Detect which cell encompasses the target text, then output its [X, Y] center coordinate. 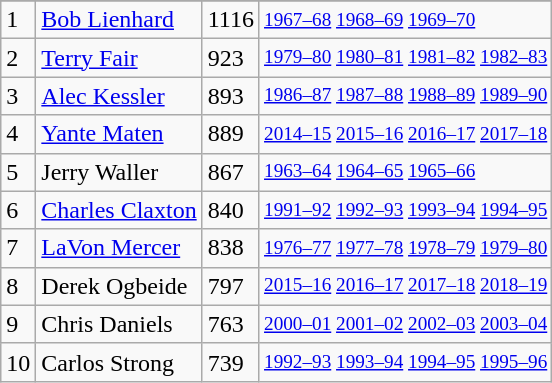
2015–16 2016–17 2017–18 2018–19 [405, 286]
Jerry Waller [119, 172]
LaVon Mercer [119, 248]
Terry Fair [119, 58]
923 [230, 58]
2000–01 2001–02 2002–03 2003–04 [405, 324]
8 [18, 286]
1967–68 1968–69 1969–70 [405, 20]
Yante Maten [119, 134]
2014–15 2015–16 2016–17 2017–18 [405, 134]
Bob Lienhard [119, 20]
4 [18, 134]
838 [230, 248]
1979–80 1980–81 1981–82 1982–83 [405, 58]
1992–93 1993–94 1994–95 1995–96 [405, 362]
1 [18, 20]
Chris Daniels [119, 324]
840 [230, 210]
797 [230, 286]
Derek Ogbeide [119, 286]
1116 [230, 20]
2 [18, 58]
1963–64 1964–65 1965–66 [405, 172]
1991–92 1992–93 1993–94 1994–95 [405, 210]
867 [230, 172]
1986–87 1987–88 1988–89 1989–90 [405, 96]
893 [230, 96]
Alec Kessler [119, 96]
739 [230, 362]
7 [18, 248]
6 [18, 210]
Carlos Strong [119, 362]
9 [18, 324]
5 [18, 172]
763 [230, 324]
10 [18, 362]
889 [230, 134]
Charles Claxton [119, 210]
1976–77 1977–78 1978–79 1979–80 [405, 248]
3 [18, 96]
